Capture the cell that displays the provided text and extract its [X, Y] central coordinate. 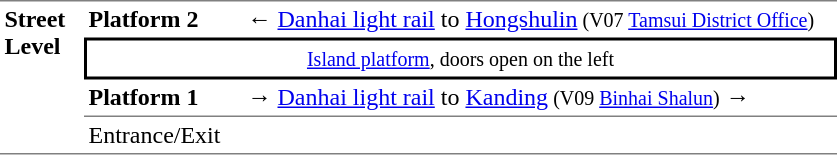
→ Danhai light rail to Kanding (V09 Binhai Shalun) → [540, 99]
Entrance/Exit [164, 136]
Platform 2 [164, 19]
Island platform, doors open on the left [460, 59]
Platform 1 [164, 99]
← Danhai light rail to Hongshulin (V07 Tamsui District Office) [540, 19]
Street Level [42, 77]
